Identify which cell holds the provided text, then report its [x, y] central coordinate. 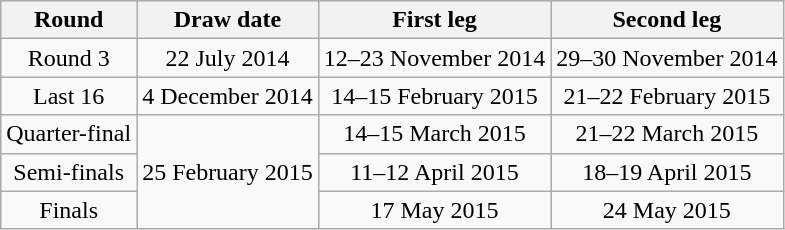
Second leg [667, 20]
18–19 April 2015 [667, 172]
17 May 2015 [434, 210]
25 February 2015 [228, 172]
Quarter-final [69, 134]
29–30 November 2014 [667, 58]
First leg [434, 20]
4 December 2014 [228, 96]
Semi-finals [69, 172]
21–22 February 2015 [667, 96]
14–15 March 2015 [434, 134]
22 July 2014 [228, 58]
11–12 April 2015 [434, 172]
Draw date [228, 20]
14–15 February 2015 [434, 96]
Finals [69, 210]
Last 16 [69, 96]
12–23 November 2014 [434, 58]
Round 3 [69, 58]
24 May 2015 [667, 210]
Round [69, 20]
21–22 March 2015 [667, 134]
